Extract the (X, Y) coordinate from the center of the cell holding the provided text.  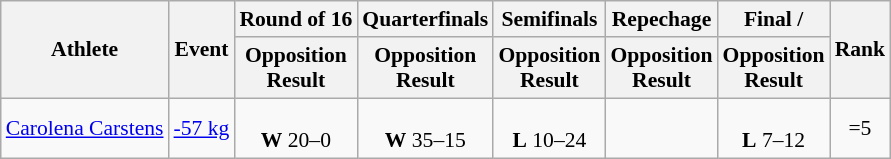
-57 kg (202, 128)
L 7–12 (774, 128)
=5 (860, 128)
Rank (860, 50)
L 10–24 (549, 128)
Event (202, 50)
Final / (774, 19)
Repechage (661, 19)
Carolena Carstens (85, 128)
W 20–0 (296, 128)
Quarterfinals (425, 19)
Round of 16 (296, 19)
Athlete (85, 50)
Semifinals (549, 19)
W 35–15 (425, 128)
